Return [x, y] of the center of cell containing provided text 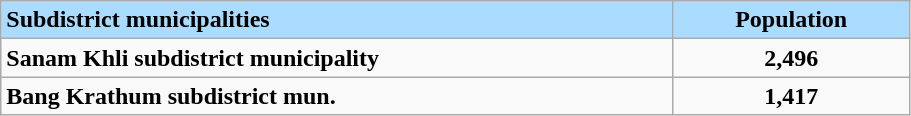
Subdistrict municipalities [337, 20]
1,417 [791, 96]
2,496 [791, 58]
Sanam Khli subdistrict municipality [337, 58]
Bang Krathum subdistrict mun. [337, 96]
Population [791, 20]
